Provide the [X, Y] coordinate of the cell's center where the given text is located.  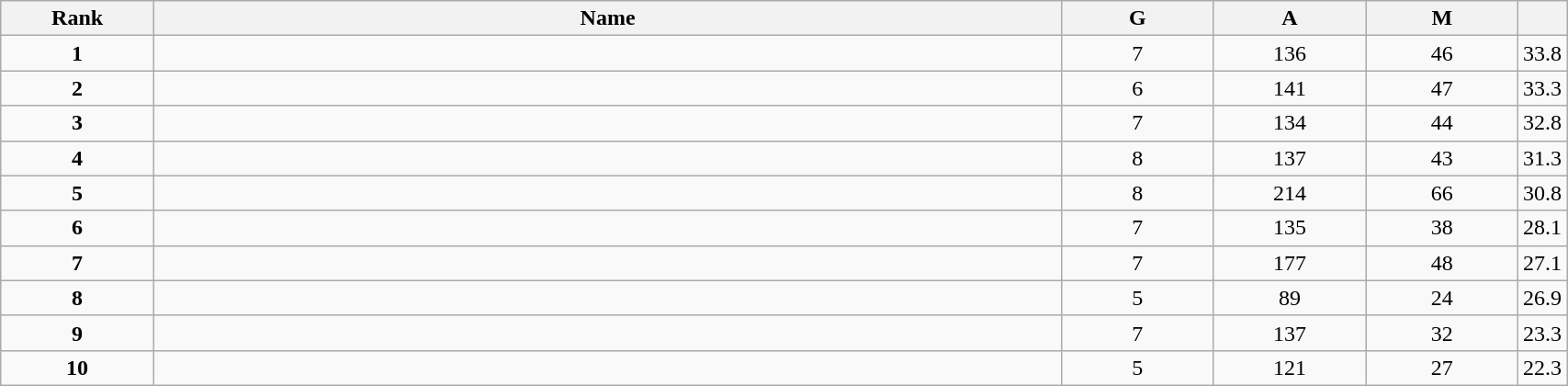
32 [1442, 333]
M [1442, 18]
44 [1442, 123]
214 [1290, 193]
135 [1290, 228]
24 [1442, 298]
136 [1290, 53]
177 [1290, 263]
23.3 [1543, 333]
G [1137, 18]
A [1290, 18]
28.1 [1543, 228]
66 [1442, 193]
22.3 [1543, 368]
2 [77, 88]
4 [77, 158]
89 [1290, 298]
27.1 [1543, 263]
33.8 [1543, 53]
9 [77, 333]
33.3 [1543, 88]
Rank [77, 18]
43 [1442, 158]
3 [77, 123]
10 [77, 368]
141 [1290, 88]
134 [1290, 123]
47 [1442, 88]
48 [1442, 263]
Name [607, 18]
31.3 [1543, 158]
121 [1290, 368]
46 [1442, 53]
38 [1442, 228]
30.8 [1543, 193]
27 [1442, 368]
1 [77, 53]
26.9 [1543, 298]
32.8 [1543, 123]
